Determine the (X, Y) coordinate at the center of the cell enclosing the given text.  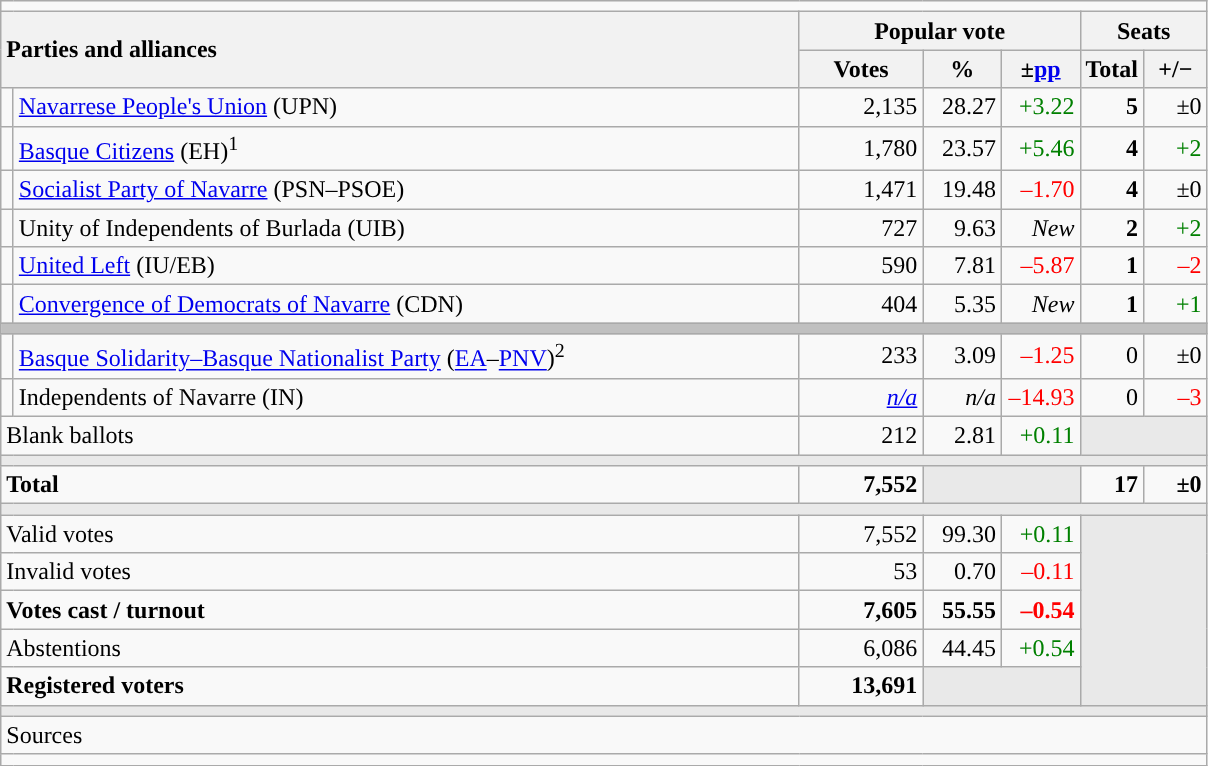
17 (1112, 485)
5.35 (962, 304)
Unity of Independents of Burlada (UIB) (406, 228)
233 (861, 356)
–1.25 (1040, 356)
19.48 (962, 190)
55.55 (962, 610)
Blank ballots (400, 435)
2.81 (962, 435)
212 (861, 435)
590 (861, 266)
Registered voters (400, 686)
Basque Citizens (EH)1 (406, 148)
Convergence of Democrats of Navarre (CDN) (406, 304)
3.09 (962, 356)
% (962, 69)
23.57 (962, 148)
99.30 (962, 534)
–3 (1176, 397)
+3.22 (1040, 107)
Invalid votes (400, 572)
–0.11 (1040, 572)
Votes cast / turnout (400, 610)
–0.54 (1040, 610)
–2 (1176, 266)
Abstentions (400, 648)
6,086 (861, 648)
13,691 (861, 686)
7,605 (861, 610)
–5.87 (1040, 266)
53 (861, 572)
Valid votes (400, 534)
Sources (604, 735)
5 (1112, 107)
28.27 (962, 107)
–14.93 (1040, 397)
Socialist Party of Navarre (PSN–PSOE) (406, 190)
Independents of Navarre (IN) (406, 397)
+5.46 (1040, 148)
9.63 (962, 228)
±pp (1040, 69)
44.45 (962, 648)
Popular vote (940, 31)
Basque Solidarity–Basque Nationalist Party (EA–PNV)2 (406, 356)
1,780 (861, 148)
–1.70 (1040, 190)
0.70 (962, 572)
Seats (1144, 31)
404 (861, 304)
Votes (861, 69)
+1 (1176, 304)
727 (861, 228)
Parties and alliances (400, 50)
1,471 (861, 190)
Navarrese People's Union (UPN) (406, 107)
7.81 (962, 266)
+/− (1176, 69)
United Left (IU/EB) (406, 266)
2,135 (861, 107)
+0.54 (1040, 648)
2 (1112, 228)
